Output the [X, Y] coordinate of the center of the cell containing the given text.  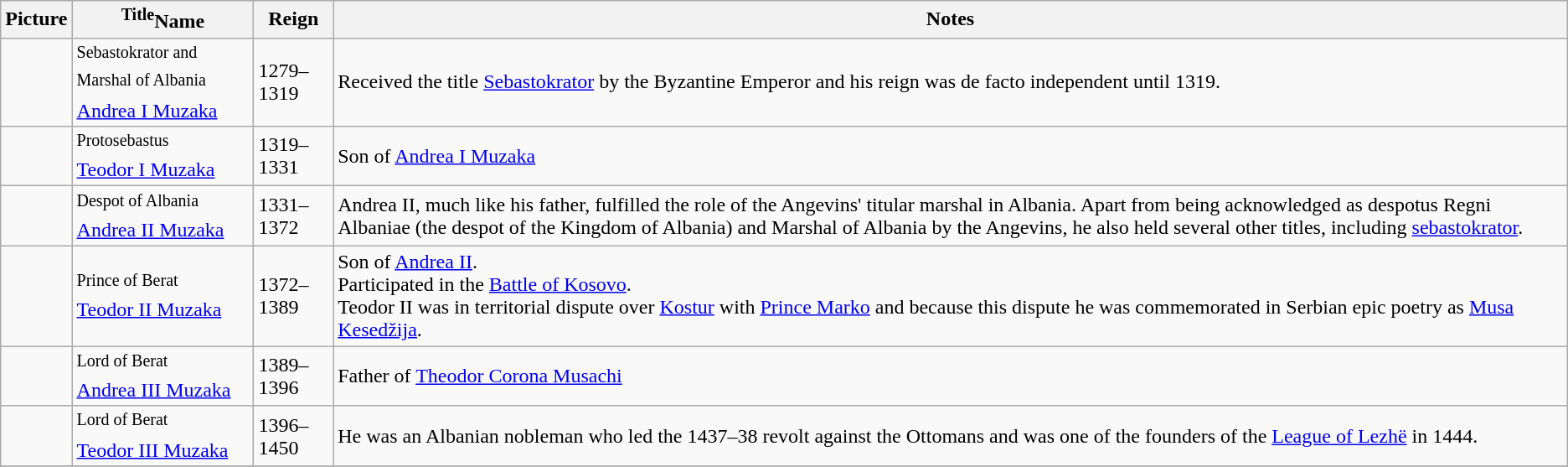
Despot of AlbaniaAndrea II Muzaka [162, 216]
1319–1331 [293, 156]
Lord of BeratAndrea III Muzaka [162, 376]
TitleName [162, 20]
1389–1396 [293, 376]
Father of Theodor Corona Musachi [951, 376]
1396–1450 [293, 436]
1331–1372 [293, 216]
Received the title Sebastokrator by the Byzantine Emperor and his reign was de facto independent until 1319. [951, 82]
Sebastokrator and Marshal of AlbaniaAndrea I Muzaka [162, 82]
Lord of BeratTeodor III Muzaka [162, 436]
He was an Albanian nobleman who led the 1437–38 revolt against the Ottomans and was one of the founders of the League of Lezhë in 1444. [951, 436]
Picture [37, 20]
Prince of BeratTeodor II Muzaka [162, 295]
ProtosebastusTeodor I Muzaka [162, 156]
Reign [293, 20]
Notes [951, 20]
1372–1389 [293, 295]
1279–1319 [293, 82]
Son of Andrea I Muzaka [951, 156]
